For the text-containing cell, return its midpoint in [X, Y] coordinate format. 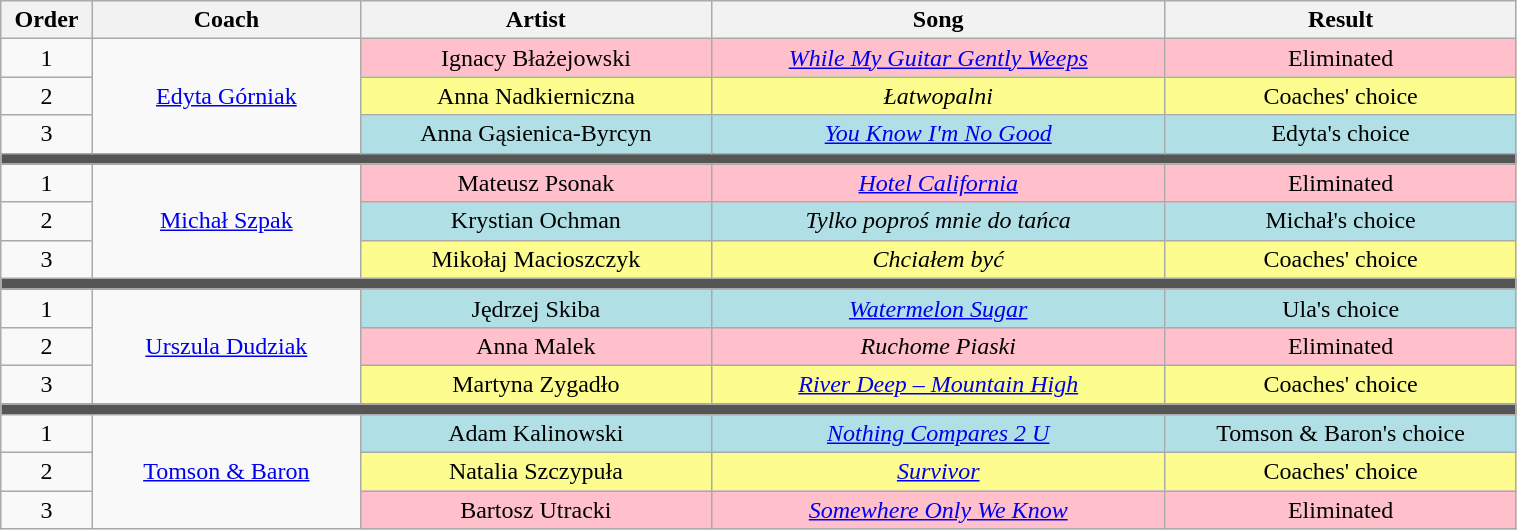
Coach [226, 20]
Mikołaj Macioszczyk [536, 259]
Order [46, 20]
Ignacy Błażejowski [536, 58]
Mateusz Psonak [536, 183]
Natalia Szczypuła [536, 472]
Bartosz Utracki [536, 510]
Artist [536, 20]
Tylko poproś mnie do tańca [938, 221]
Urszula Dudziak [226, 346]
River Deep – Mountain High [938, 384]
You Know I'm No Good [938, 134]
Michał Szpak [226, 221]
Tomson & Baron [226, 472]
Michał's choice [1340, 221]
Nothing Compares 2 U [938, 434]
Ruchome Piaski [938, 346]
Somewhere Only We Know [938, 510]
Hotel California [938, 183]
Edyta's choice [1340, 134]
Survivor [938, 472]
Tomson & Baron's choice [1340, 434]
Łatwopalni [938, 96]
Ula's choice [1340, 308]
Chciałem być [938, 259]
Watermelon Sugar [938, 308]
Edyta Górniak [226, 96]
Adam Kalinowski [536, 434]
Song [938, 20]
Anna Malek [536, 346]
Krystian Ochman [536, 221]
Martyna Zygadło [536, 384]
Jędrzej Skiba [536, 308]
Anna Gąsienica-Byrcyn [536, 134]
Result [1340, 20]
Anna Nadkierniczna [536, 96]
While My Guitar Gently Weeps [938, 58]
